For the text-containing cell, return its midpoint in (x, y) coordinate format. 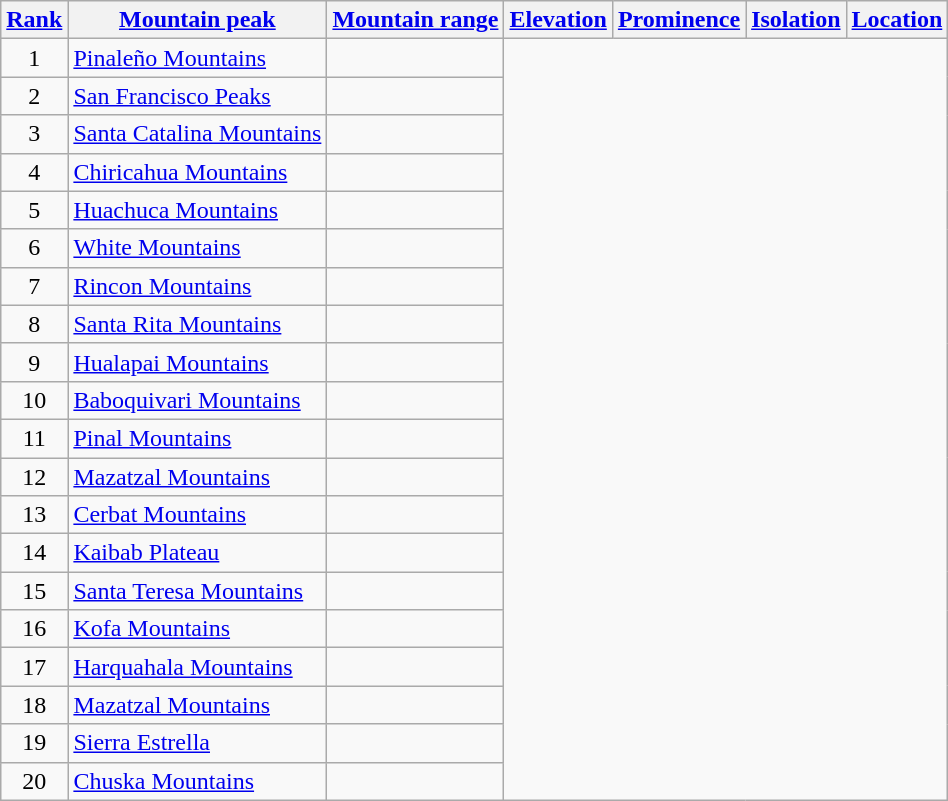
Mountain range (416, 20)
Prominence (678, 20)
16 (34, 629)
Rank (34, 20)
Santa Catalina Mountains (198, 134)
8 (34, 324)
17 (34, 667)
Pinaleño Mountains (198, 58)
Sierra Estrella (198, 743)
18 (34, 705)
Isolation (796, 20)
Pinal Mountains (198, 438)
6 (34, 248)
Location (897, 20)
Harquahala Mountains (198, 667)
Huachuca Mountains (198, 210)
14 (34, 553)
19 (34, 743)
7 (34, 286)
4 (34, 172)
12 (34, 477)
13 (34, 515)
Kaibab Plateau (198, 553)
Chiricahua Mountains (198, 172)
Cerbat Mountains (198, 515)
5 (34, 210)
Baboquivari Mountains (198, 400)
1 (34, 58)
Santa Rita Mountains (198, 324)
Chuska Mountains (198, 781)
10 (34, 400)
Hualapai Mountains (198, 362)
Rincon Mountains (198, 286)
Santa Teresa Mountains (198, 591)
San Francisco Peaks (198, 96)
15 (34, 591)
2 (34, 96)
9 (34, 362)
20 (34, 781)
Kofa Mountains (198, 629)
White Mountains (198, 248)
Mountain peak (198, 20)
3 (34, 134)
Elevation (558, 20)
11 (34, 438)
